Locate the cell with the specified text and output its [X, Y] center coordinate. 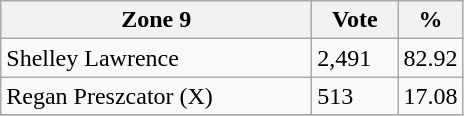
Regan Preszcator (X) [156, 96]
82.92 [430, 58]
Shelley Lawrence [156, 58]
2,491 [355, 58]
Vote [355, 20]
% [430, 20]
Zone 9 [156, 20]
513 [355, 96]
17.08 [430, 96]
